Return the (x, y) coordinate for the center point of the cell that contains the specified text.  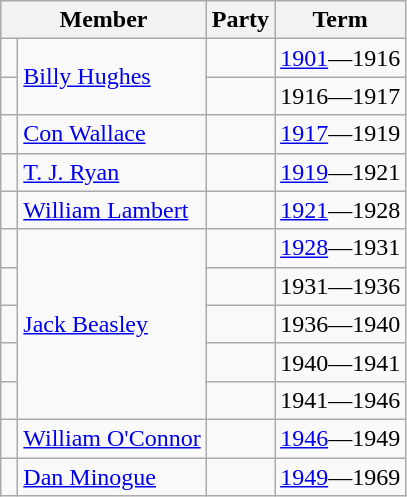
1921—1928 (340, 210)
Billy Hughes (112, 77)
Jack Beasley (112, 324)
Member (104, 20)
Dan Minogue (112, 477)
William Lambert (112, 210)
Con Wallace (112, 134)
1928—1931 (340, 248)
1916—1917 (340, 96)
1946—1949 (340, 438)
1949—1969 (340, 477)
1936—1940 (340, 324)
1917—1919 (340, 134)
Term (340, 20)
1940—1941 (340, 362)
1901—1916 (340, 58)
1919—1921 (340, 172)
1941—1946 (340, 400)
Party (240, 20)
1931—1936 (340, 286)
William O'Connor (112, 438)
T. J. Ryan (112, 172)
